Extract the [x, y] coordinate from the center of the cell holding the provided text.  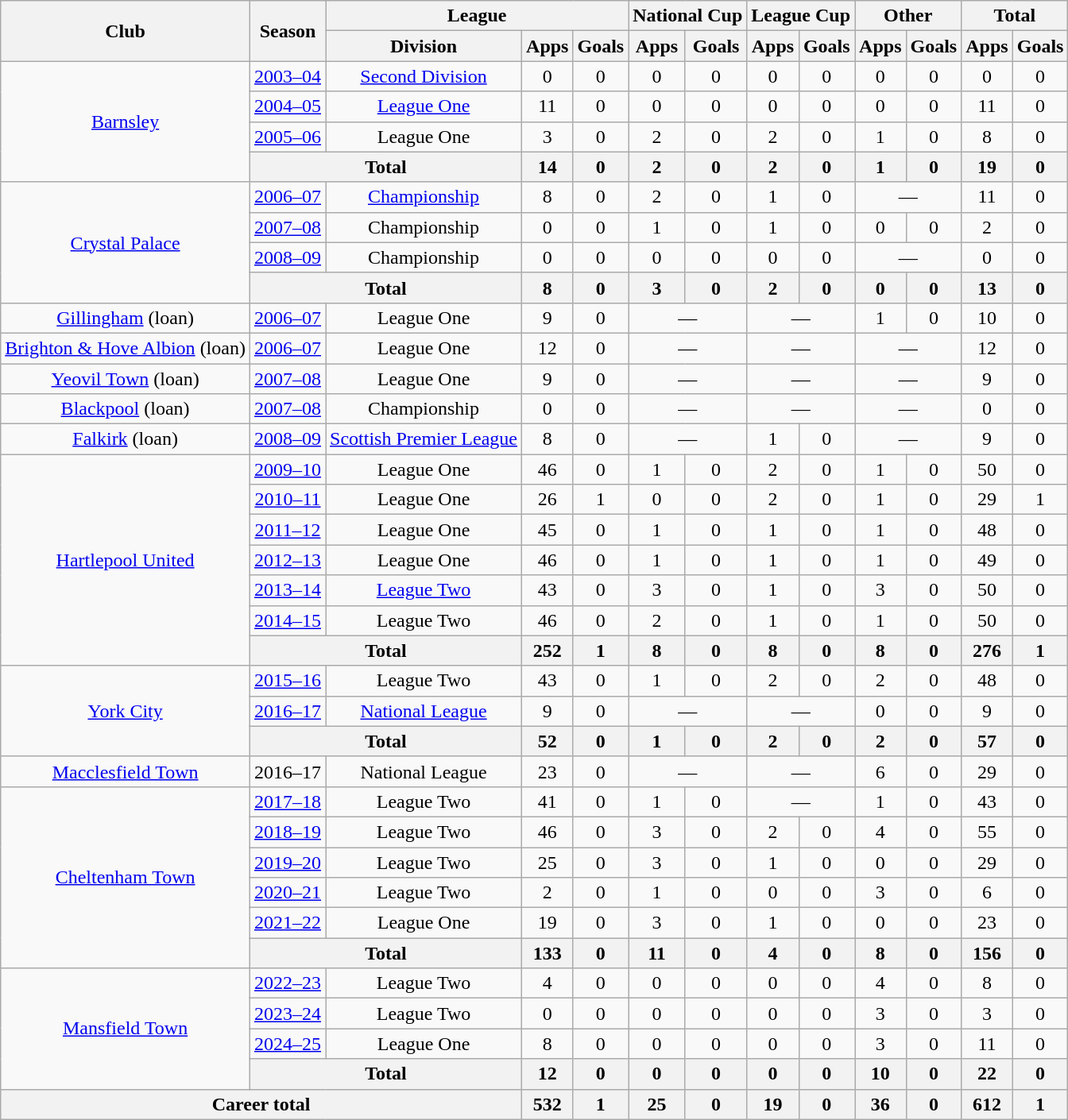
2020–21 [288, 893]
Crystal Palace [126, 242]
2021–22 [288, 923]
2019–20 [288, 862]
41 [548, 801]
2004–05 [288, 106]
Cheltenham Town [126, 877]
156 [987, 953]
2015–16 [288, 681]
2013–14 [288, 590]
Club [126, 31]
52 [548, 741]
Scottish Premier League [424, 439]
Brighton & Hove Albion (loan) [126, 348]
14 [548, 167]
2005–06 [288, 137]
45 [548, 530]
26 [548, 500]
Gillingham (loan) [126, 318]
133 [548, 953]
2003–04 [288, 76]
252 [548, 651]
Division [424, 46]
276 [987, 651]
2014–15 [288, 620]
Mansfield Town [126, 1029]
2023–24 [288, 1014]
2018–19 [288, 832]
Hartlepool United [126, 560]
League Cup [801, 16]
49 [987, 560]
League [477, 16]
612 [987, 1104]
Second Division [424, 76]
532 [548, 1104]
Blackpool (loan) [126, 409]
2022–23 [288, 983]
2012–13 [288, 560]
Career total [261, 1104]
Macclesfield Town [126, 771]
22 [987, 1074]
2024–25 [288, 1044]
57 [987, 741]
Falkirk (loan) [126, 439]
2011–12 [288, 530]
National Cup [688, 16]
36 [880, 1104]
55 [987, 832]
2017–18 [288, 801]
Other [908, 16]
2009–10 [288, 469]
13 [987, 288]
2010–11 [288, 500]
Barnsley [126, 122]
York City [126, 711]
Yeovil Town (loan) [126, 379]
Season [288, 31]
